Find where the given text appears and provide that cell's center as [x, y] coordinate. 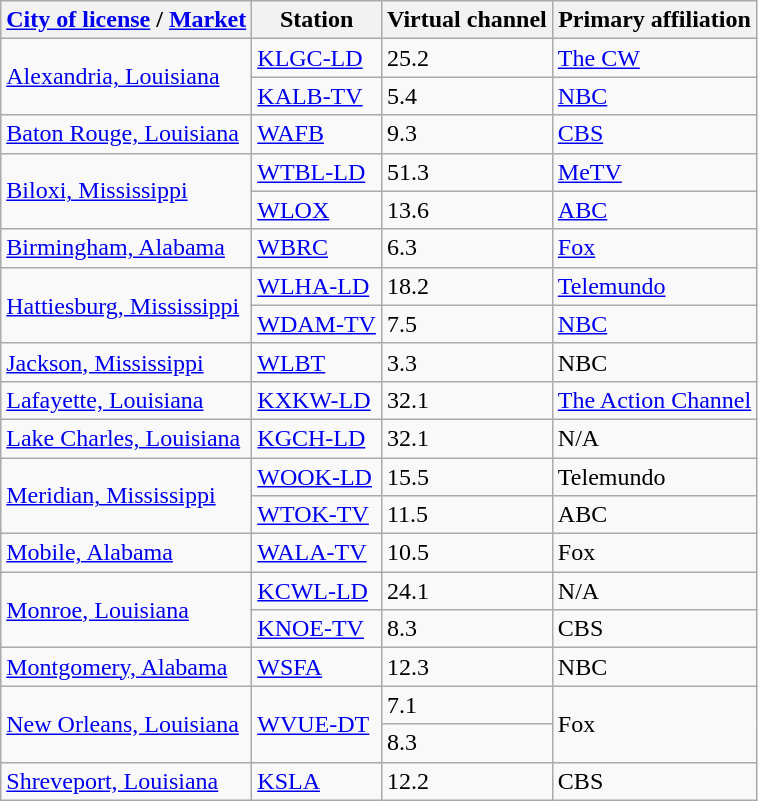
Shreveport, Louisiana [126, 781]
WLBT [317, 362]
City of license / Market [126, 20]
The Action Channel [654, 400]
7.5 [466, 324]
Virtual channel [466, 20]
13.6 [466, 210]
6.3 [466, 248]
Lafayette, Louisiana [126, 400]
11.5 [466, 515]
24.1 [466, 591]
18.2 [466, 286]
WAFB [317, 134]
Primary affiliation [654, 20]
3.3 [466, 362]
Lake Charles, Louisiana [126, 438]
10.5 [466, 553]
WTOK-TV [317, 515]
The CW [654, 58]
Montgomery, Alabama [126, 667]
Alexandria, Louisiana [126, 77]
WDAM-TV [317, 324]
KNOE-TV [317, 629]
New Orleans, Louisiana [126, 724]
WLOX [317, 210]
Jackson, Mississippi [126, 362]
7.1 [466, 705]
Baton Rouge, Louisiana [126, 134]
WALA-TV [317, 553]
Meridian, Mississippi [126, 496]
Station [317, 20]
WTBL-LD [317, 172]
15.5 [466, 477]
Mobile, Alabama [126, 553]
KGCH-LD [317, 438]
12.2 [466, 781]
WOOK-LD [317, 477]
9.3 [466, 134]
5.4 [466, 96]
KCWL-LD [317, 591]
51.3 [466, 172]
KSLA [317, 781]
Biloxi, Mississippi [126, 191]
WLHA-LD [317, 286]
WVUE-DT [317, 724]
12.3 [466, 667]
25.2 [466, 58]
Monroe, Louisiana [126, 610]
Hattiesburg, Mississippi [126, 305]
KXKW-LD [317, 400]
WSFA [317, 667]
MeTV [654, 172]
KALB-TV [317, 96]
WBRC [317, 248]
KLGC-LD [317, 58]
Birmingham, Alabama [126, 248]
